For the text-containing cell, return its midpoint in (X, Y) coordinate format. 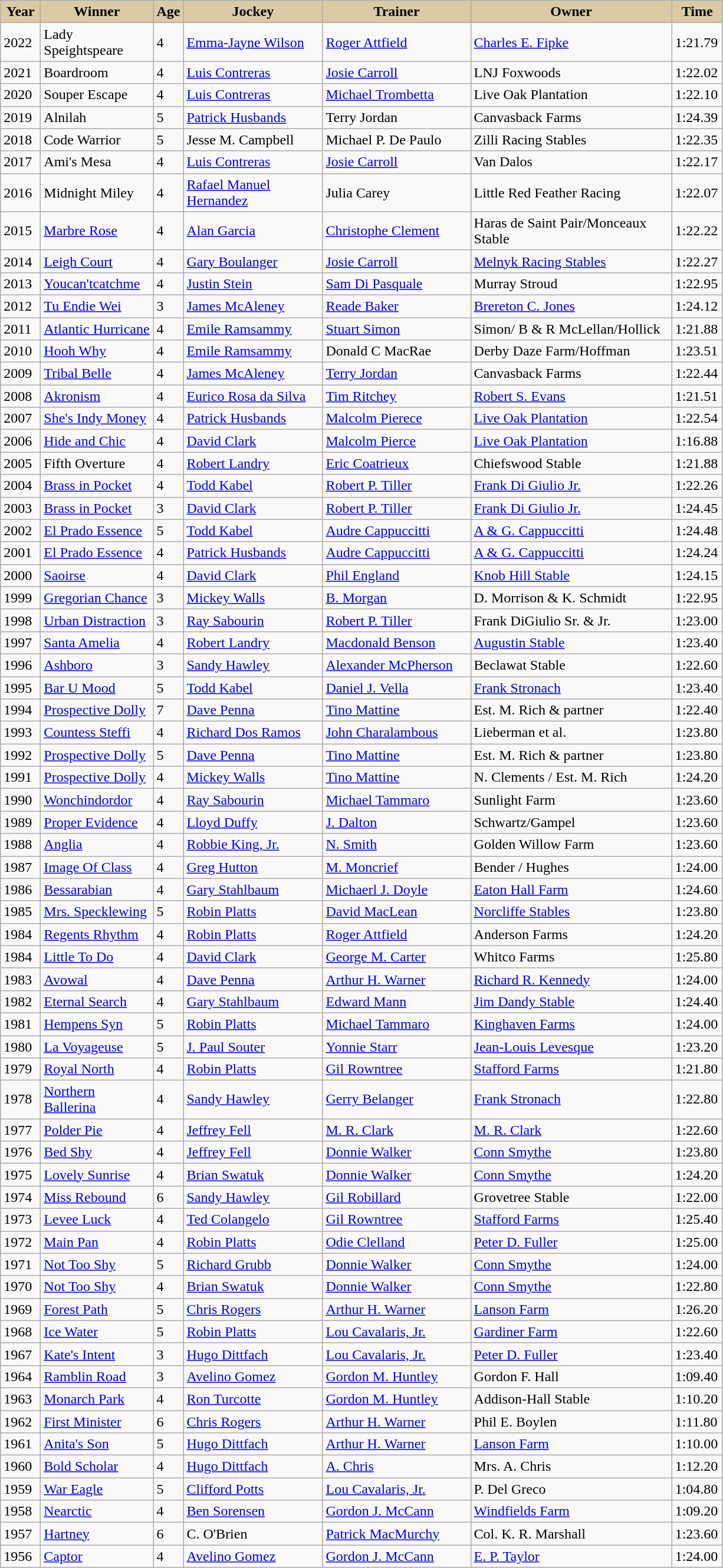
Jim Dandy Stable (571, 1002)
Ron Turcotte (253, 1399)
1987 (21, 867)
1995 (21, 688)
Yonnie Starr (396, 1046)
Fifth Overture (97, 463)
1:24.48 (697, 531)
Gary Boulanger (253, 261)
Macdonald Benson (396, 643)
1:25.00 (697, 1242)
Tribal Belle (97, 374)
Ted Colangelo (253, 1220)
1:22.40 (697, 710)
2011 (21, 328)
Miss Rebound (97, 1197)
Ramblin Road (97, 1376)
1978 (21, 1100)
Ami's Mesa (97, 162)
1957 (21, 1534)
1991 (21, 778)
Lloyd Duffy (253, 822)
Code Warrior (97, 140)
1956 (21, 1556)
1989 (21, 822)
1972 (21, 1242)
Rafael Manuel Hernandez (253, 192)
Alexander McPherson (396, 665)
Main Pan (97, 1242)
Odie Clelland (396, 1242)
Gregorian Chance (97, 598)
Julia Carey (396, 192)
Christophe Clement (396, 231)
1:24.15 (697, 575)
1:26.20 (697, 1309)
Emma-Jayne Wilson (253, 42)
1997 (21, 643)
2021 (21, 73)
Time (697, 12)
Kate's Intent (97, 1354)
1980 (21, 1046)
1973 (21, 1220)
1:23.00 (697, 620)
Gordon F. Hall (571, 1376)
Murray Stroud (571, 284)
Polder Pie (97, 1130)
Midnight Miley (97, 192)
Alan Garcia (253, 231)
Windfields Farm (571, 1511)
Whitco Farms (571, 957)
Michael Trombetta (396, 95)
Leigh Court (97, 261)
1981 (21, 1024)
E. P. Taylor (571, 1556)
Image Of Class (97, 867)
1975 (21, 1175)
Michael P. De Paulo (396, 140)
1958 (21, 1511)
Sam Di Pasquale (396, 284)
Ice Water (97, 1332)
Bed Shy (97, 1152)
1:12.20 (697, 1467)
Forest Path (97, 1309)
La Voyageuse (97, 1046)
1986 (21, 890)
J. Dalton (396, 822)
2019 (21, 117)
Phil England (396, 575)
Michaerl J. Doyle (396, 890)
Robert S. Evans (571, 396)
N. Clements / Est. M. Rich (571, 778)
1:22.44 (697, 374)
2017 (21, 162)
1:23.51 (697, 351)
1977 (21, 1130)
1:22.22 (697, 231)
Jesse M. Campbell (253, 140)
Daniel J. Vella (396, 688)
1:24.39 (697, 117)
D. Morrison & K. Schmidt (571, 598)
1970 (21, 1287)
2004 (21, 486)
1:09.40 (697, 1376)
1:22.54 (697, 419)
Richard Grubb (253, 1264)
Greg Hutton (253, 867)
Captor (97, 1556)
1:25.40 (697, 1220)
Robbie King, Jr. (253, 845)
Bar U Mood (97, 688)
Brereton C. Jones (571, 306)
Monarch Park (97, 1399)
Youcan'tcatchme (97, 284)
7 (169, 710)
Wonchindordor (97, 800)
Atlantic Hurricane (97, 328)
1:22.35 (697, 140)
Anglia (97, 845)
First Minister (97, 1421)
Lovely Sunrise (97, 1175)
Lady Speightspeare (97, 42)
2015 (21, 231)
Tu Endie Wei (97, 306)
1992 (21, 755)
1979 (21, 1069)
2010 (21, 351)
J. Paul Souter (253, 1046)
1:10.00 (697, 1444)
B. Morgan (396, 598)
Winner (97, 12)
2003 (21, 508)
N. Smith (396, 845)
Col. K. R. Marshall (571, 1534)
1:09.20 (697, 1511)
2006 (21, 441)
Owner (571, 12)
2000 (21, 575)
1988 (21, 845)
David MacLean (396, 912)
Hide and Chic (97, 441)
1:25.80 (697, 957)
1:21.51 (697, 396)
1:24.45 (697, 508)
A. Chris (396, 1467)
Marbre Rose (97, 231)
Souper Escape (97, 95)
Eurico Rosa da Silva (253, 396)
Saoirse (97, 575)
Haras de Saint Pair/Monceaux Stable (571, 231)
Anita's Son (97, 1444)
1:23.20 (697, 1046)
Beclawat Stable (571, 665)
Countess Steffi (97, 733)
Northern Ballerina (97, 1100)
2009 (21, 374)
1961 (21, 1444)
Hartney (97, 1534)
Van Dalos (571, 162)
1:24.12 (697, 306)
Urban Distraction (97, 620)
Lieberman et al. (571, 733)
Zilli Racing Stables (571, 140)
1:24.40 (697, 1002)
Bold Scholar (97, 1467)
Edward Mann (396, 1002)
Anderson Farms (571, 934)
Hooh Why (97, 351)
2013 (21, 284)
1999 (21, 598)
1:22.02 (697, 73)
Akronism (97, 396)
1969 (21, 1309)
Schwartz/Gampel (571, 822)
1983 (21, 979)
Trainer (396, 12)
2002 (21, 531)
Year (21, 12)
Derby Daze Farm/Hoffman (571, 351)
1:22.07 (697, 192)
1:10.20 (697, 1399)
Richard R. Kennedy (571, 979)
1990 (21, 800)
Clifford Potts (253, 1489)
2005 (21, 463)
Avowal (97, 979)
Frank DiGiulio Sr. & Jr. (571, 620)
1960 (21, 1467)
Kinghaven Farms (571, 1024)
Knob Hill Stable (571, 575)
2007 (21, 419)
1:21.80 (697, 1069)
Hempens Syn (97, 1024)
Stuart Simon (396, 328)
2014 (21, 261)
Golden Willow Farm (571, 845)
Gil Robillard (396, 1197)
1976 (21, 1152)
Justin Stein (253, 284)
1998 (21, 620)
Phil E. Boylen (571, 1421)
She's Indy Money (97, 419)
2018 (21, 140)
Malcolm Pierce (396, 441)
1:16.88 (697, 441)
1982 (21, 1002)
2008 (21, 396)
1:11.80 (697, 1421)
Little Red Feather Racing (571, 192)
1:04.80 (697, 1489)
C. O'Brien (253, 1534)
1:24.24 (697, 553)
P. Del Greco (571, 1489)
1985 (21, 912)
Gardiner Farm (571, 1332)
Bender / Hughes (571, 867)
1:22.10 (697, 95)
Age (169, 12)
Mrs. A. Chris (571, 1467)
Addison-Hall Stable (571, 1399)
1964 (21, 1376)
Eternal Search (97, 1002)
Richard Dos Ramos (253, 733)
1:22.17 (697, 162)
Nearctic (97, 1511)
Royal North (97, 1069)
1971 (21, 1264)
Santa Amelia (97, 643)
1996 (21, 665)
2016 (21, 192)
Charles E. Fipke (571, 42)
Chiefswood Stable (571, 463)
2001 (21, 553)
Ashboro (97, 665)
1993 (21, 733)
Norcliffe Stables (571, 912)
Alnilah (97, 117)
1:22.27 (697, 261)
Malcolm Pierece (396, 419)
LNJ Foxwoods (571, 73)
1968 (21, 1332)
Grovetree Stable (571, 1197)
George M. Carter (396, 957)
Augustin Stable (571, 643)
2012 (21, 306)
1963 (21, 1399)
1:24.60 (697, 890)
1962 (21, 1421)
Gerry Belanger (396, 1100)
1:21.79 (697, 42)
1967 (21, 1354)
Eaton Hall Farm (571, 890)
Ben Sorensen (253, 1511)
Little To Do (97, 957)
Sunlight Farm (571, 800)
Patrick MacMurchy (396, 1534)
War Eagle (97, 1489)
1:22.26 (697, 486)
Jean-Louis Levesque (571, 1046)
M. Moncrief (396, 867)
Reade Baker (396, 306)
Jockey (253, 12)
Mrs. Specklewing (97, 912)
Donald C MacRae (396, 351)
Simon/ B & R McLellan/Hollick (571, 328)
1:22.00 (697, 1197)
2020 (21, 95)
Eric Coatrieux (396, 463)
1994 (21, 710)
Boardroom (97, 73)
2022 (21, 42)
Proper Evidence (97, 822)
1959 (21, 1489)
John Charalambous (396, 733)
Regents Rhythm (97, 934)
Bessarabian (97, 890)
1974 (21, 1197)
Tim Ritchey (396, 396)
Melnyk Racing Stables (571, 261)
Levee Luck (97, 1220)
